Return the (x, y) coordinate for the center point of the cell that contains the specified text.  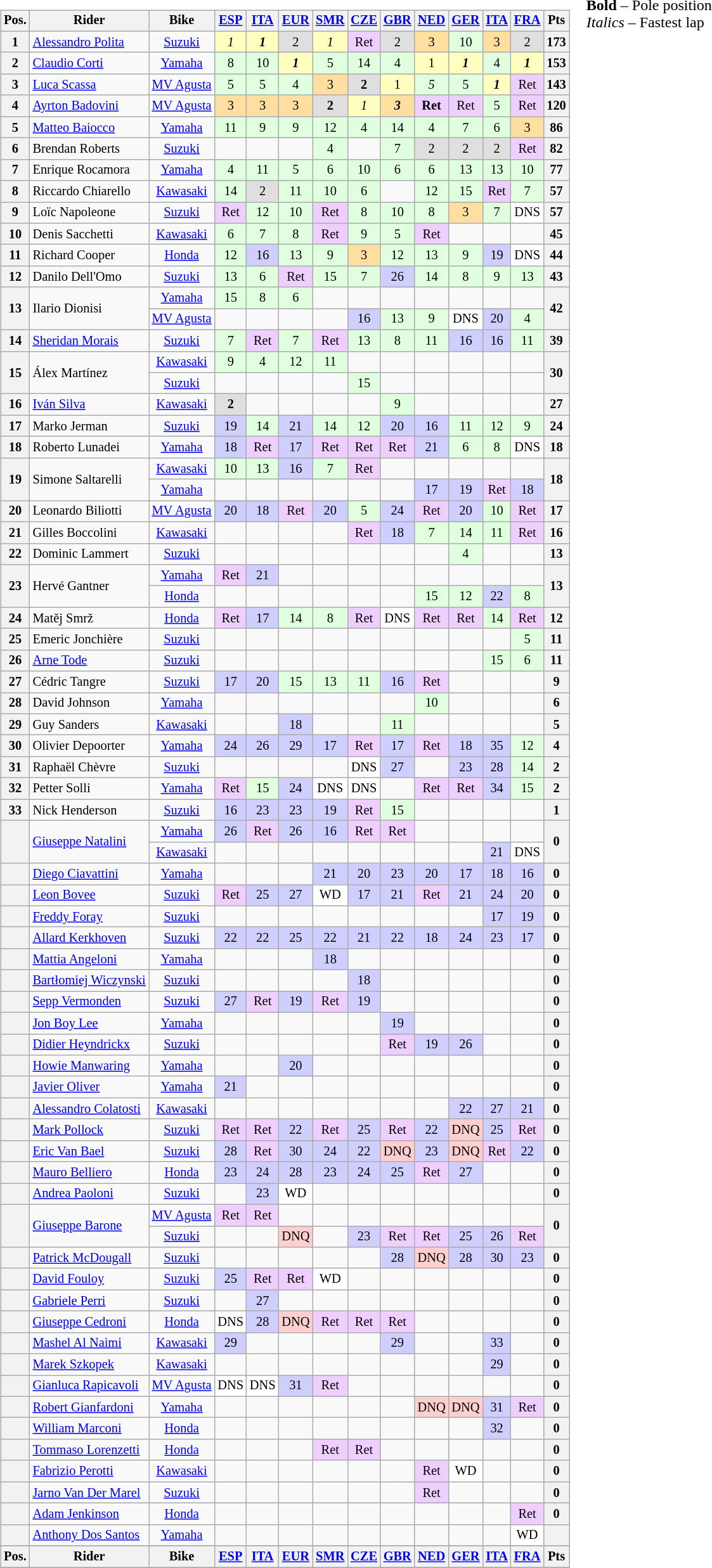
Matteo Baiocco (89, 127)
Robert Gianfardoni (89, 1407)
44 (556, 255)
143 (556, 85)
Hervé Gantner (89, 586)
39 (556, 340)
Simone Saltarelli (89, 479)
Jarno Van Der Marel (89, 1493)
Adam Jenkinson (89, 1514)
35 (496, 746)
Giuseppe Barone (89, 1226)
Marek Szkopek (89, 1365)
Luca Scassa (89, 85)
Sepp Vermonden (89, 1002)
Alessandro Polita (89, 42)
Didier Heyndrickx (89, 1044)
Emeric Jonchière (89, 639)
Dominic Lammert (89, 554)
Brendan Roberts (89, 149)
Leon Bovee (89, 896)
Nick Henderson (89, 810)
Fabrizio Perotti (89, 1471)
Giuseppe Natalini (89, 842)
Álex Martínez (89, 373)
Enrique Rocamora (89, 170)
Allard Kerkhoven (89, 938)
David Fouloy (89, 1279)
Gabriele Perri (89, 1301)
86 (556, 127)
Matěj Smrž (89, 618)
Arne Tode (89, 660)
Mauro Belliero (89, 1173)
Jon Boy Lee (89, 1023)
Howie Manwaring (89, 1066)
Raphaël Chèvre (89, 768)
Sheridan Morais (89, 340)
Eric Van Bael (89, 1151)
42 (556, 308)
David Johnson (89, 704)
Alessandro Colatosti (89, 1109)
Gilles Boccolini (89, 532)
43 (556, 277)
Olivier Depoorter (89, 746)
Mashel Al Naimi (89, 1343)
120 (556, 106)
Patrick McDougall (89, 1258)
Giuseppe Cedroni (89, 1322)
Leonardo Biliotti (89, 511)
Diego Ciavattini (89, 874)
Andrea Paoloni (89, 1194)
Bartłomiej Wiczynski (89, 980)
Freddy Foray (89, 916)
Loïc Napoleone (89, 213)
Ilario Dionisi (89, 308)
Riccardo Chiarello (89, 191)
82 (556, 149)
Claudio Corti (89, 63)
Denis Sacchetti (89, 234)
William Marconi (89, 1429)
173 (556, 42)
77 (556, 170)
Mattia Angeloni (89, 960)
Danilo Dell'Omo (89, 277)
Javier Oliver (89, 1087)
153 (556, 63)
Tommaso Lorenzetti (89, 1450)
Marko Jerman (89, 426)
45 (556, 234)
Petter Solli (89, 788)
Mark Pollock (89, 1130)
Cédric Tangre (89, 682)
Gianluca Rapicavoli (89, 1386)
Roberto Lunadei (89, 447)
Guy Sanders (89, 724)
Iván Silva (89, 404)
Richard Cooper (89, 255)
Anthony Dos Santos (89, 1535)
Ayrton Badovini (89, 106)
34 (496, 788)
